Extract the (x, y) coordinate from the center of the cell holding the provided text.  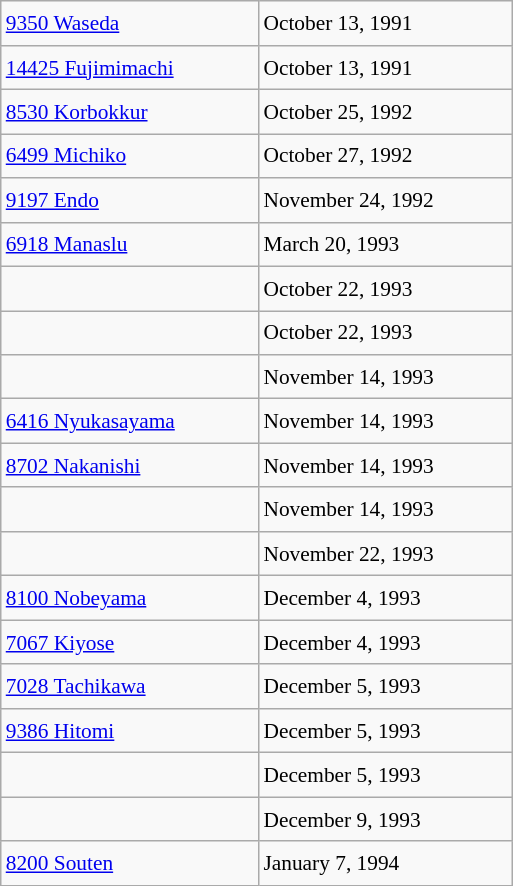
December 9, 1993 (384, 819)
6416 Nyukasayama (130, 421)
6499 Michiko (130, 156)
9386 Hitomi (130, 730)
9197 Endo (130, 200)
14425 Fujimimachi (130, 67)
9350 Waseda (130, 23)
November 22, 1993 (384, 554)
October 25, 1992 (384, 112)
8702 Nakanishi (130, 465)
8530 Korbokkur (130, 112)
8200 Souten (130, 863)
6918 Manaslu (130, 244)
October 27, 1992 (384, 156)
8100 Nobeyama (130, 598)
November 24, 1992 (384, 200)
January 7, 1994 (384, 863)
7028 Tachikawa (130, 686)
7067 Kiyose (130, 642)
March 20, 1993 (384, 244)
